Output the [X, Y] coordinate of the center of the cell containing the given text.  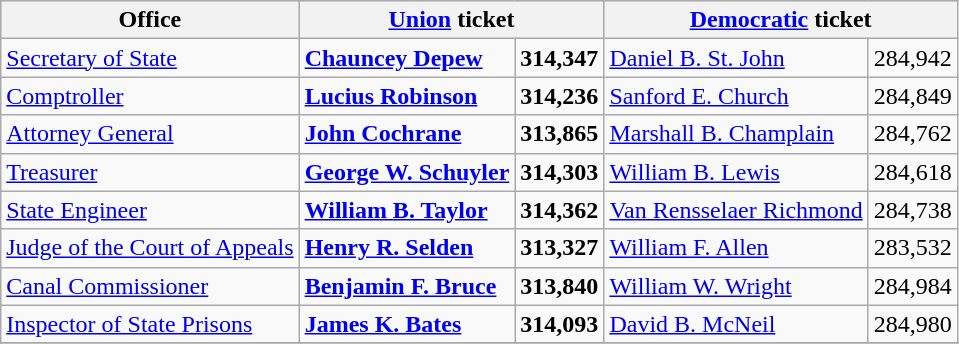
284,942 [912, 58]
David B. McNeil [736, 324]
283,532 [912, 248]
284,738 [912, 210]
John Cochrane [407, 134]
Judge of the Court of Appeals [150, 248]
Sanford E. Church [736, 96]
Canal Commissioner [150, 286]
James K. Bates [407, 324]
Inspector of State Prisons [150, 324]
William F. Allen [736, 248]
Office [150, 20]
Henry R. Selden [407, 248]
Daniel B. St. John [736, 58]
284,849 [912, 96]
William B. Taylor [407, 210]
284,980 [912, 324]
313,865 [560, 134]
Treasurer [150, 172]
314,362 [560, 210]
Comptroller [150, 96]
284,618 [912, 172]
George W. Schuyler [407, 172]
314,236 [560, 96]
William W. Wright [736, 286]
Van Rensselaer Richmond [736, 210]
Marshall B. Champlain [736, 134]
314,093 [560, 324]
State Engineer [150, 210]
284,762 [912, 134]
313,327 [560, 248]
314,347 [560, 58]
Benjamin F. Bruce [407, 286]
284,984 [912, 286]
Democratic ticket [780, 20]
Lucius Robinson [407, 96]
Union ticket [452, 20]
314,303 [560, 172]
Chauncey Depew [407, 58]
William B. Lewis [736, 172]
313,840 [560, 286]
Attorney General [150, 134]
Secretary of State [150, 58]
